Determine the (X, Y) coordinate at the center of the cell enclosing the given text.  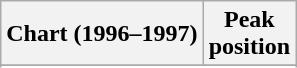
Chart (1996–1997) (102, 34)
Peakposition (249, 34)
